From the cell containing the given text, extract its center point as (x, y) coordinate. 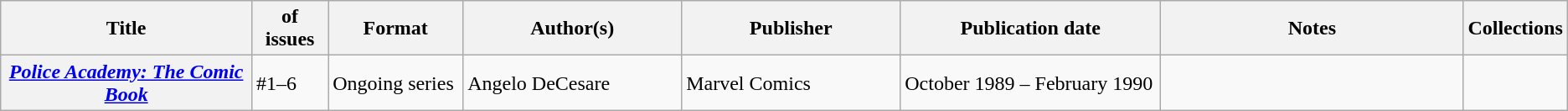
Format (395, 29)
Marvel Comics (791, 82)
Collections (1515, 29)
October 1989 – February 1990 (1030, 82)
Notes (1312, 29)
Author(s) (573, 29)
Publication date (1030, 29)
Angelo DeCesare (573, 82)
Police Academy: The Comic Book (126, 82)
Publisher (791, 29)
Ongoing series (395, 82)
Title (126, 29)
of issues (290, 29)
#1–6 (290, 82)
